Return the (X, Y) coordinate for the center point of the cell that contains the specified text.  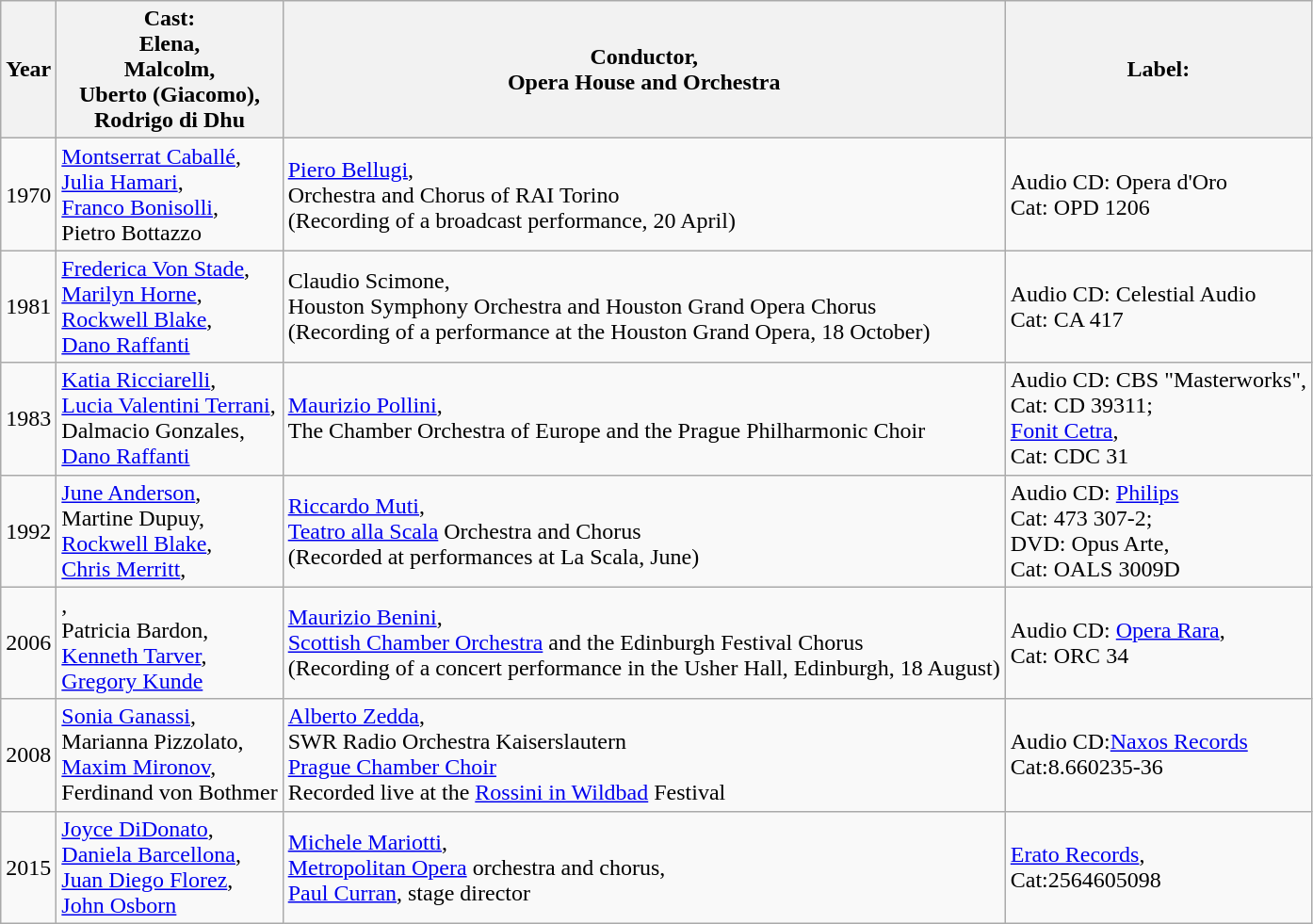
Claudio Scimone, Houston Symphony Orchestra and Houston Grand Opera Chorus(Recording of a performance at the Houston Grand Opera, 18 October) (644, 307)
Audio CD: Celestial AudioCat: CA 417 (1159, 307)
Erato Records, Cat:2564605098 (1159, 867)
Montserrat Caballé,Julia Hamari,Franco Bonisolli,Pietro Bottazzo (170, 194)
1983 (28, 418)
Cast:Elena,Malcolm,Uberto (Giacomo),Rodrigo di Dhu (170, 70)
,Patricia Bardon,Kenneth Tarver,Gregory Kunde (170, 642)
1970 (28, 194)
Sonia Ganassi,Marianna Pizzolato,Maxim Mironov,Ferdinand von Bothmer (170, 755)
Katia Ricciarelli, Lucia Valentini Terrani,Dalmacio Gonzales,Dano Raffanti (170, 418)
Audio CD: Opera Rara,Cat: ORC 34 (1159, 642)
Alberto Zedda,SWR Radio Orchestra KaiserslauternPrague Chamber ChoirRecorded live at the Rossini in Wildbad Festival (644, 755)
Joyce DiDonato,Daniela Barcellona,Juan Diego Florez,John Osborn (170, 867)
Riccardo Muti, Teatro alla Scala Orchestra and Chorus(Recorded at performances at La Scala, June) (644, 531)
1981 (28, 307)
June Anderson, Martine Dupuy, Rockwell Blake, Chris Merritt, (170, 531)
Frederica Von Stade,Marilyn Horne,Rockwell Blake,Dano Raffanti (170, 307)
Label: (1159, 70)
Year (28, 70)
Audio CD: CBS "Masterworks",Cat: CD 39311;Fonit Cetra,Cat: CDC 31 (1159, 418)
Maurizio Pollini,The Chamber Orchestra of Europe and the Prague Philharmonic Choir (644, 418)
1992 (28, 531)
Audio CD:Naxos RecordsCat:8.660235-36 (1159, 755)
Audio CD: Opera d'OroCat: OPD 1206 (1159, 194)
Conductor,Opera House and Orchestra (644, 70)
Audio CD: Philips Cat: 473 307-2;DVD: Opus Arte,Cat: OALS 3009D (1159, 531)
Michele Mariotti,Metropolitan Opera orchestra and chorus,Paul Curran, stage director (644, 867)
2006 (28, 642)
2008 (28, 755)
2015 (28, 867)
Piero Bellugi, Orchestra and Chorus of RAI Torino(Recording of a broadcast performance, 20 April) (644, 194)
